Pinpoint the cell where the given text exists, returning its [x, y] midpoint coordinate. 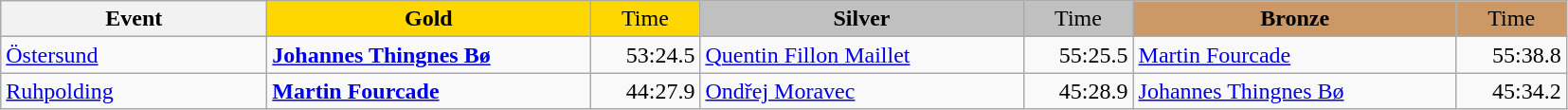
55:38.8 [1511, 55]
Quentin Fillon Maillet [862, 55]
44:27.9 [645, 91]
Silver [862, 19]
55:25.5 [1078, 55]
Gold [428, 19]
45:28.9 [1078, 91]
Östersund [135, 55]
Ondřej Moravec [862, 91]
Ruhpolding [135, 91]
45:34.2 [1511, 91]
Bronze [1294, 19]
53:24.5 [645, 55]
Event [135, 19]
